Identify which cell holds the provided text, then report its [x, y] central coordinate. 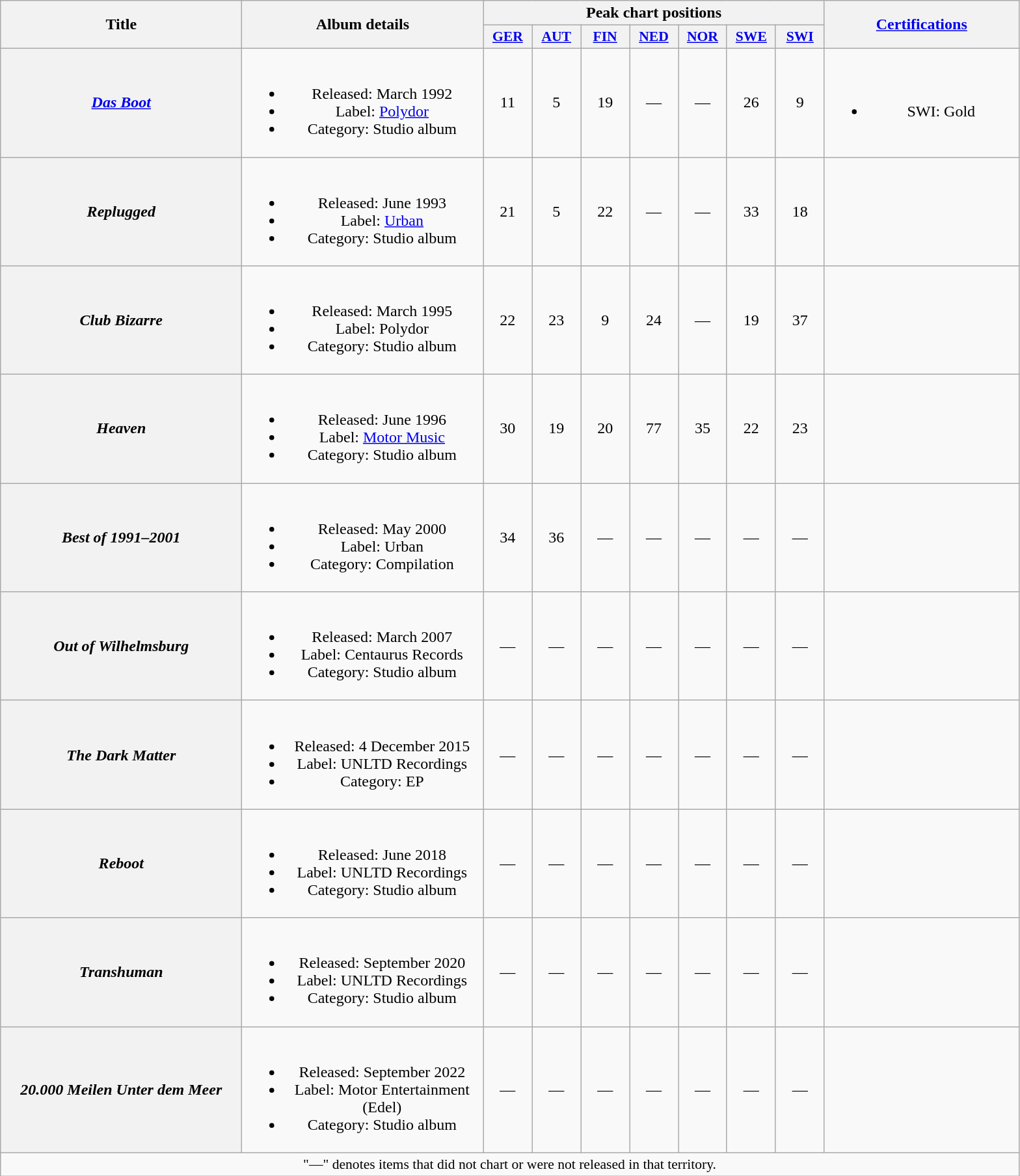
20 [605, 429]
"—" denotes items that did not chart or were not released in that territory. [510, 1164]
33 [751, 212]
Heaven [121, 429]
30 [507, 429]
SWE [751, 37]
24 [654, 320]
GER [507, 37]
Released: March 1995Label: PolydorCategory: Studio album [363, 320]
AUT [557, 37]
NOR [703, 37]
Title [121, 25]
21 [507, 212]
34 [507, 537]
Released: June 1993Label: UrbanCategory: Studio album [363, 212]
Reboot [121, 864]
11 [507, 103]
Club Bizarre [121, 320]
Released: September 2022Label: Motor Entertainment (Edel)Category: Studio album [363, 1089]
37 [800, 320]
Das Boot [121, 103]
Released: March 1992Label: PolydorCategory: Studio album [363, 103]
Best of 1991–2001 [121, 537]
Released: 4 December 2015Label: UNLTD RecordingsCategory: EP [363, 755]
Replugged [121, 212]
NED [654, 37]
Released: June 2018Label: UNLTD RecordingsCategory: Studio album [363, 864]
Released: May 2000Label: UrbanCategory: Compilation [363, 537]
SWI: Gold [921, 103]
36 [557, 537]
Released: March 2007Label: Centaurus RecordsCategory: Studio album [363, 647]
Released: June 1996Label: Motor MusicCategory: Studio album [363, 429]
Peak chart positions [654, 13]
Certifications [921, 25]
SWI [800, 37]
Out of Wilhelmsburg [121, 647]
The Dark Matter [121, 755]
18 [800, 212]
77 [654, 429]
35 [703, 429]
26 [751, 103]
Transhuman [121, 972]
20.000 Meilen Unter dem Meer [121, 1089]
FIN [605, 37]
Released: September 2020Label: UNLTD RecordingsCategory: Studio album [363, 972]
Album details [363, 25]
